From the cell containing the given text, extract its center point as (x, y) coordinate. 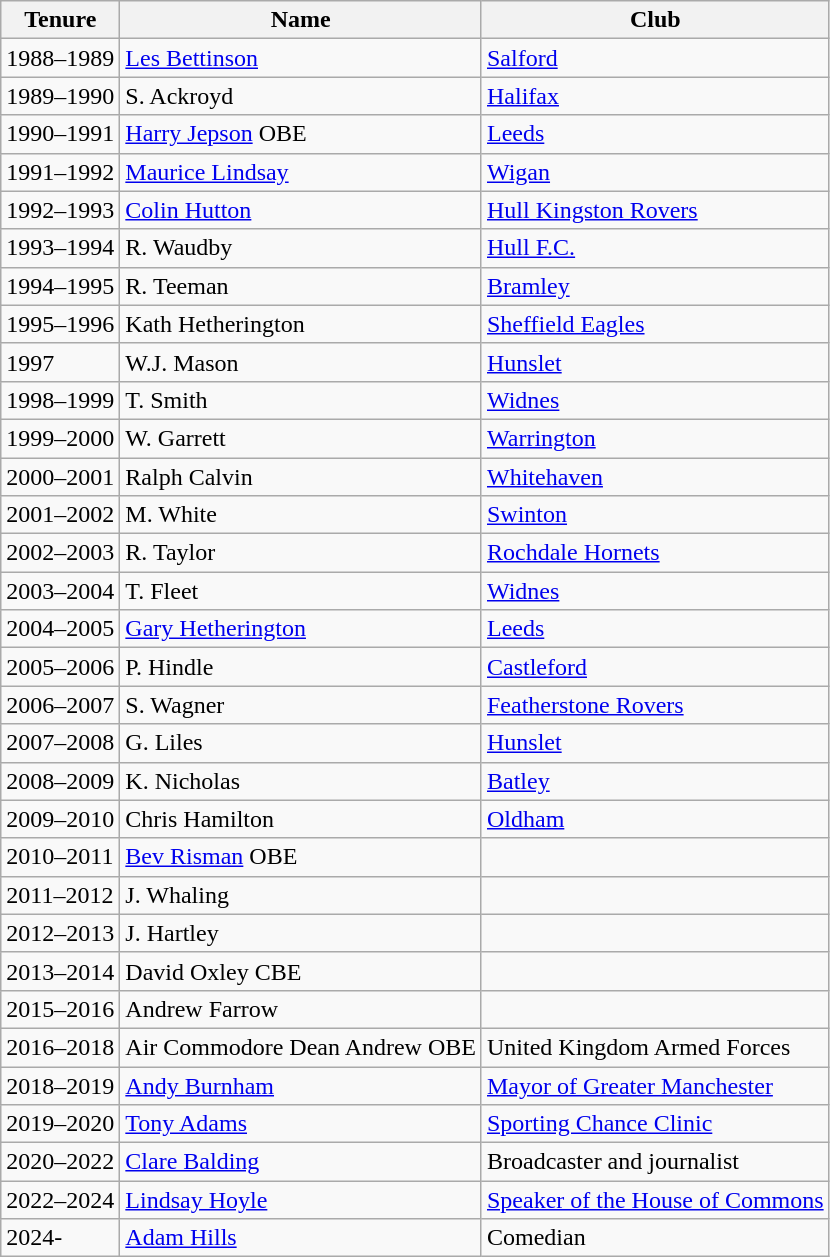
Broadcaster and journalist (655, 1162)
K. Nicholas (301, 781)
2015–2016 (60, 1009)
S. Ackroyd (301, 96)
Lindsay Hoyle (301, 1200)
2018–2019 (60, 1085)
Name (301, 20)
1994–1995 (60, 286)
2024- (60, 1238)
Colin Hutton (301, 210)
2012–2013 (60, 933)
2000–2001 (60, 477)
1999–2000 (60, 438)
Mayor of Greater Manchester (655, 1085)
W.J. Mason (301, 362)
R. Waudby (301, 248)
R. Taylor (301, 553)
Ralph Calvin (301, 477)
1988–1989 (60, 58)
Batley (655, 781)
Andrew Farrow (301, 1009)
Comedian (655, 1238)
2006–2007 (60, 705)
1993–1994 (60, 248)
Halifax (655, 96)
2019–2020 (60, 1124)
2020–2022 (60, 1162)
2004–2005 (60, 629)
S. Wagner (301, 705)
1998–1999 (60, 400)
G. Liles (301, 743)
Adam Hills (301, 1238)
Featherstone Rovers (655, 705)
2002–2003 (60, 553)
W. Garrett (301, 438)
P. Hindle (301, 667)
Tenure (60, 20)
2010–2011 (60, 857)
Maurice Lindsay (301, 172)
2003–2004 (60, 591)
David Oxley CBE (301, 971)
T. Smith (301, 400)
Castleford (655, 667)
2022–2024 (60, 1200)
Wigan (655, 172)
Club (655, 20)
1990–1991 (60, 134)
J. Whaling (301, 895)
1995–1996 (60, 324)
1991–1992 (60, 172)
R. Teeman (301, 286)
T. Fleet (301, 591)
Hull F.C. (655, 248)
1997 (60, 362)
United Kingdom Armed Forces (655, 1047)
2005–2006 (60, 667)
Hull Kingston Rovers (655, 210)
2013–2014 (60, 971)
Bramley (655, 286)
Swinton (655, 515)
Gary Hetherington (301, 629)
1992–1993 (60, 210)
Whitehaven (655, 477)
2001–2002 (60, 515)
Kath Hetherington (301, 324)
Sporting Chance Clinic (655, 1124)
2011–2012 (60, 895)
Tony Adams (301, 1124)
M. White (301, 515)
Bev Risman OBE (301, 857)
2009–2010 (60, 819)
Air Commodore Dean Andrew OBE (301, 1047)
Salford (655, 58)
Sheffield Eagles (655, 324)
Les Bettinson (301, 58)
Rochdale Hornets (655, 553)
J. Hartley (301, 933)
Andy Burnham (301, 1085)
Speaker of the House of Commons (655, 1200)
Warrington (655, 438)
Chris Hamilton (301, 819)
2007–2008 (60, 743)
1989–1990 (60, 96)
2016–2018 (60, 1047)
2008–2009 (60, 781)
Clare Balding (301, 1162)
Oldham (655, 819)
Harry Jepson OBE (301, 134)
